From the cell containing the given text, extract its center point as (X, Y) coordinate. 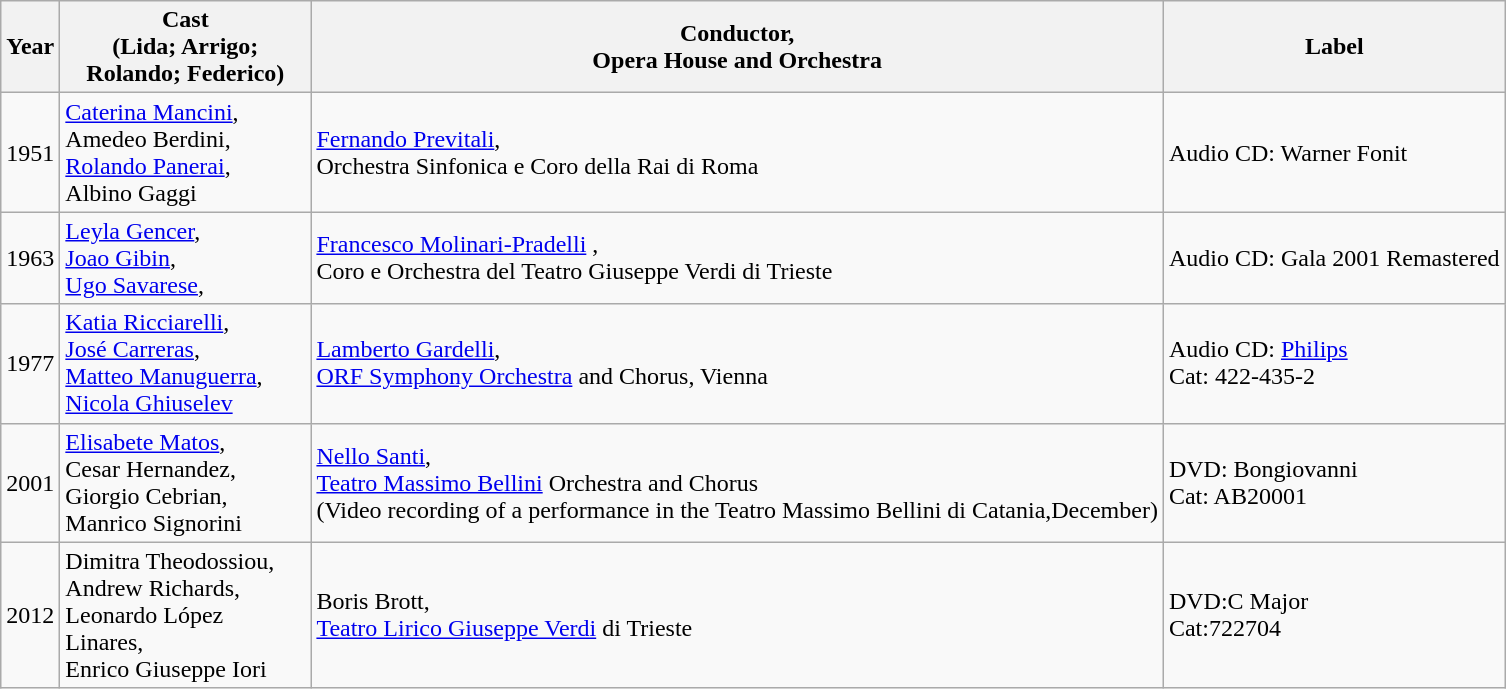
Nello Santi,Teatro Massimo Bellini Orchestra and Chorus(Video recording of a performance in the Teatro Massimo Bellini di Catania,December) (738, 482)
Audio CD: Warner Fonit (1334, 152)
Year (30, 47)
Caterina Mancini,Amedeo Berdini,Rolando Panerai,Albino Gaggi (186, 152)
1951 (30, 152)
Katia Ricciarelli, José Carreras,Matteo Manuguerra,Nicola Ghiuselev (186, 364)
Label (1334, 47)
1963 (30, 258)
Audio CD: Gala 2001 Remastered (1334, 258)
Elisabete Matos,Cesar Hernandez,Giorgio Cebrian,Manrico Signorini (186, 482)
Leyla Gencer, Joao Gibin, Ugo Savarese, (186, 258)
1977 (30, 364)
Fernando Previtali,Orchestra Sinfonica e Coro della Rai di Roma (738, 152)
2001 (30, 482)
Cast(Lida; Arrigo; Rolando; Federico) (186, 47)
Dimitra Theodossiou, Andrew Richards,Leonardo López Linares,Enrico Giuseppe Iori (186, 615)
DVD:C MajorCat:722704 (1334, 615)
DVD: BongiovanniCat: AB20001 (1334, 482)
Boris Brott,Teatro Lirico Giuseppe Verdi di Trieste (738, 615)
Lamberto Gardelli,ORF Symphony Orchestra and Chorus, Vienna (738, 364)
2012 (30, 615)
Francesco Molinari-Pradelli ,Coro e Orchestra del Teatro Giuseppe Verdi di Trieste (738, 258)
Audio CD: PhilipsCat: 422-435-2 (1334, 364)
Conductor,Opera House and Orchestra (738, 47)
